Provide the [x, y] coordinate of the cell's center where the given text is located.  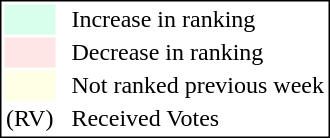
Decrease in ranking [198, 53]
Not ranked previous week [198, 85]
Increase in ranking [198, 19]
Received Votes [198, 119]
(RV) [29, 119]
